Return [x, y] of the center of cell containing provided text 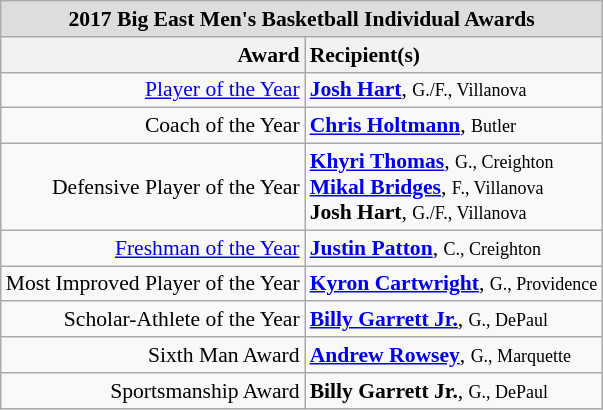
Scholar-Athlete of the Year [153, 320]
Kyron Cartwright, G., Providence [454, 284]
Josh Hart, G./F., Villanova [454, 90]
Player of the Year [153, 90]
Freshman of the Year [153, 248]
2017 Big East Men's Basketball Individual Awards [302, 19]
Recipient(s) [454, 55]
Andrew Rowsey, G., Marquette [454, 355]
Sixth Man Award [153, 355]
Award [153, 55]
Justin Patton, C., Creighton [454, 248]
Khyri Thomas, G., CreightonMikal Bridges, F., VillanovaJosh Hart, G./F., Villanova [454, 188]
Chris Holtmann, Butler [454, 126]
Sportsmanship Award [153, 391]
Coach of the Year [153, 126]
Defensive Player of the Year [153, 188]
Most Improved Player of the Year [153, 284]
